Detect which cell encompasses the target text, then output its (X, Y) center coordinate. 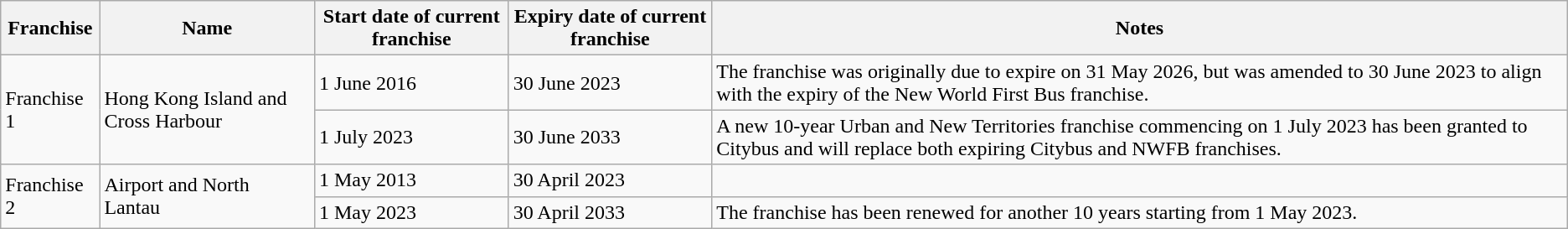
Name (207, 29)
Franchise 2 (50, 196)
Franchise (50, 29)
30 April 2033 (610, 212)
Franchise 1 (50, 110)
The franchise has been renewed for another 10 years starting from 1 May 2023. (1139, 212)
Airport and North Lantau (207, 196)
Hong Kong Island and Cross Harbour (207, 110)
1 May 2013 (411, 180)
30 April 2023 (610, 180)
Start date of current franchise (411, 29)
1 June 2016 (411, 82)
30 June 2023 (610, 82)
1 July 2023 (411, 138)
30 June 2033 (610, 138)
Expiry date of current franchise (610, 29)
Notes (1139, 29)
1 May 2023 (411, 212)
